Extract the [X, Y] coordinate from the center of the cell holding the provided text.  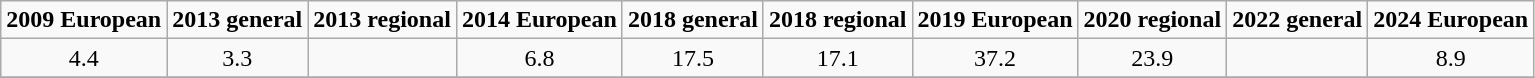
2014 European [539, 20]
37.2 [995, 58]
8.9 [1451, 58]
2022 general [1298, 20]
2018 general [692, 20]
23.9 [1152, 58]
2009 European [84, 20]
2018 regional [838, 20]
2019 European [995, 20]
17.5 [692, 58]
2013 general [238, 20]
3.3 [238, 58]
6.8 [539, 58]
4.4 [84, 58]
17.1 [838, 58]
2013 regional [382, 20]
2020 regional [1152, 20]
2024 European [1451, 20]
